Pinpoint the cell where the given text exists, returning its (X, Y) midpoint coordinate. 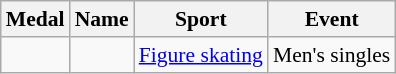
Medal (36, 19)
Figure skating (201, 55)
Sport (201, 19)
Event (332, 19)
Name (102, 19)
Men's singles (332, 55)
